Find where the given text appears and provide that cell's center as [x, y] coordinate. 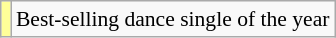
Best-selling dance single of the year [173, 19]
